Determine the (X, Y) coordinate at the center of the cell enclosing the given text.  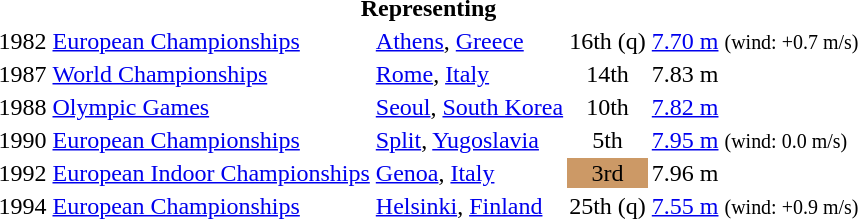
10th (608, 107)
5th (608, 140)
Genoa, Italy (469, 173)
3rd (608, 173)
European Indoor Championships (211, 173)
Athens, Greece (469, 41)
Seoul, South Korea (469, 107)
Rome, Italy (469, 74)
16th (q) (608, 41)
14th (608, 74)
World Championships (211, 74)
Olympic Games (211, 107)
Split, Yugoslavia (469, 140)
